Determine the [X, Y] coordinate at the center of the cell enclosing the given text.  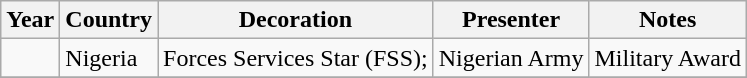
Presenter [511, 20]
Year [30, 20]
Country [109, 20]
Nigerian Army [511, 58]
Nigeria [109, 58]
Notes [668, 20]
Military Award [668, 58]
Decoration [296, 20]
Forces Services Star (FSS); [296, 58]
